Identify which cell holds the provided text, then report its [x, y] central coordinate. 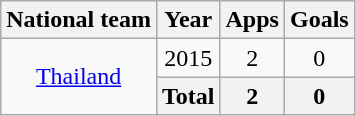
Apps [252, 20]
Year [188, 20]
Total [188, 96]
Goals [319, 20]
Thailand [79, 77]
National team [79, 20]
2015 [188, 58]
